For the text-containing cell, return its midpoint in (X, Y) coordinate format. 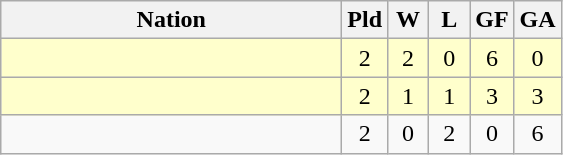
W (408, 20)
GF (492, 20)
Nation (172, 20)
L (450, 20)
GA (538, 20)
Pld (365, 20)
